Identify which cell holds the provided text, then report its [x, y] central coordinate. 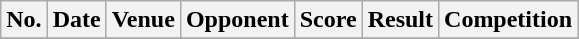
No. [24, 20]
Venue [143, 20]
Opponent [237, 20]
Result [400, 20]
Competition [508, 20]
Score [328, 20]
Date [76, 20]
